Provide the [X, Y] coordinate of the cell's center where the given text is located.  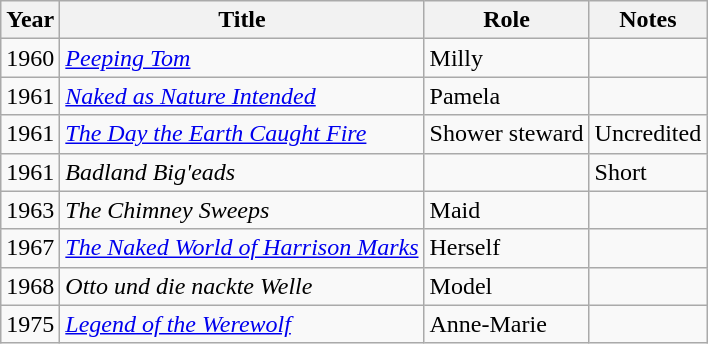
Short [648, 172]
Herself [506, 248]
1975 [30, 324]
Legend of the Werewolf [242, 324]
Pamela [506, 96]
Notes [648, 20]
Title [242, 20]
Anne-Marie [506, 324]
The Chimney Sweeps [242, 210]
Naked as Nature Intended [242, 96]
Maid [506, 210]
1963 [30, 210]
Role [506, 20]
1968 [30, 286]
Peeping Tom [242, 58]
Badland Big'eads [242, 172]
Shower steward [506, 134]
The Day the Earth Caught Fire [242, 134]
The Naked World of Harrison Marks [242, 248]
Otto und die nackte Welle [242, 286]
Model [506, 286]
Milly [506, 58]
1967 [30, 248]
1960 [30, 58]
Uncredited [648, 134]
Year [30, 20]
